Find where the given text appears and provide that cell's center as (X, Y) coordinate. 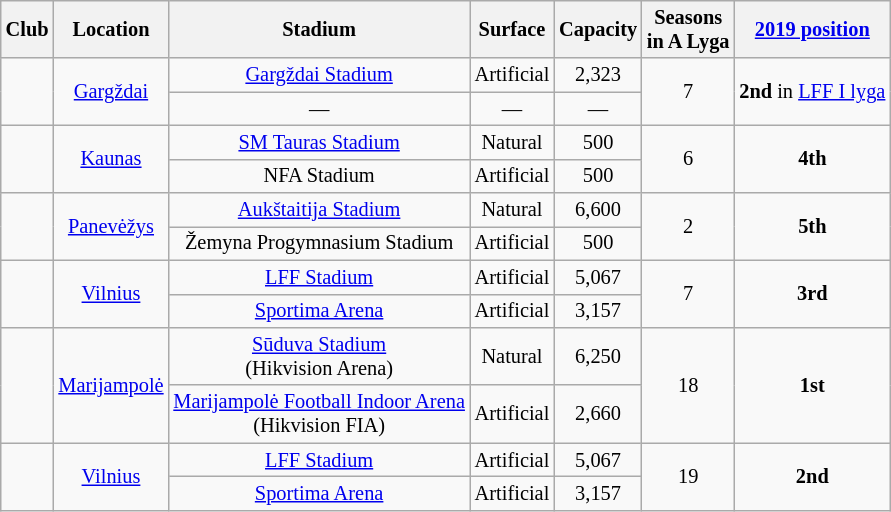
2019 position (812, 29)
SM Tauras Stadium (318, 142)
Stadium (318, 29)
3rd (812, 294)
Club (28, 29)
Marijampolė (110, 384)
Kaunas (110, 158)
Žemyna Progymnasium Stadium (318, 243)
Gargždai (110, 92)
2,323 (598, 75)
18 (688, 384)
2nd (812, 476)
Location (110, 29)
2,660 (598, 414)
Surface (512, 29)
2 (688, 226)
Gargždai Stadium (318, 75)
6 (688, 158)
2nd in LFF I lyga (812, 92)
Sūduva Stadium (Hikvision Arena) (318, 356)
5th (812, 226)
6,600 (598, 210)
NFA Stadium (318, 176)
Seasons in A Lyga (688, 29)
Capacity (598, 29)
4th (812, 158)
1st (812, 384)
Marijampolė Football Indoor Arena (Hikvision FIA) (318, 414)
Aukštaitija Stadium (318, 210)
6,250 (598, 356)
Panevėžys (110, 226)
19 (688, 476)
